Pinpoint the cell where the given text exists, returning its (X, Y) midpoint coordinate. 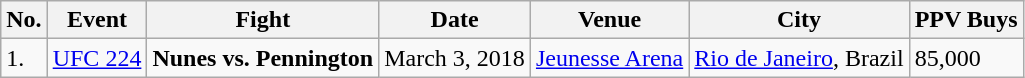
March 3, 2018 (455, 58)
UFC 224 (97, 58)
Venue (609, 20)
City (799, 20)
Fight (263, 20)
Jeunesse Arena (609, 58)
Rio de Janeiro, Brazil (799, 58)
Nunes vs. Pennington (263, 58)
PPV Buys (966, 20)
Event (97, 20)
Date (455, 20)
85,000 (966, 58)
1. (24, 58)
No. (24, 20)
